Scan for the cell matching the given text and deliver its (X, Y) coordinate at center. 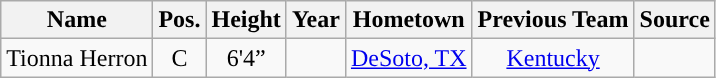
Kentucky (553, 58)
Name (77, 20)
Year (316, 20)
Tionna Herron (77, 58)
Previous Team (553, 20)
Source (674, 20)
Height (246, 20)
DeSoto, TX (408, 58)
Pos. (180, 20)
6'4” (246, 58)
Hometown (408, 20)
C (180, 58)
